From the cell containing the given text, extract its center point as [x, y] coordinate. 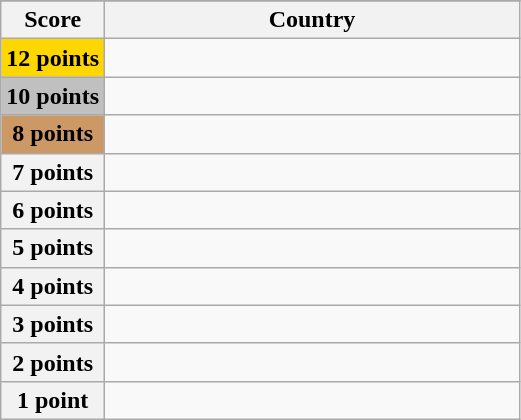
4 points [53, 286]
6 points [53, 210]
8 points [53, 134]
3 points [53, 324]
12 points [53, 58]
Score [53, 20]
10 points [53, 96]
2 points [53, 362]
5 points [53, 248]
1 point [53, 400]
Country [312, 20]
7 points [53, 172]
